Extract the (x, y) coordinate from the center of the cell holding the provided text.  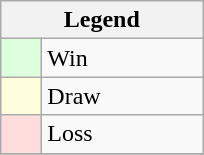
Loss (122, 134)
Draw (122, 96)
Win (122, 58)
Legend (102, 20)
